Return the (X, Y) coordinate for the center point of the cell that contains the specified text.  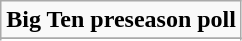
Big Ten preseason poll (122, 20)
